Detect which cell encompasses the target text, then output its (x, y) center coordinate. 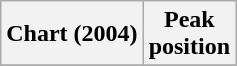
Peakposition (189, 34)
Chart (2004) (72, 34)
